Find where the given text appears and provide that cell's center as (X, Y) coordinate. 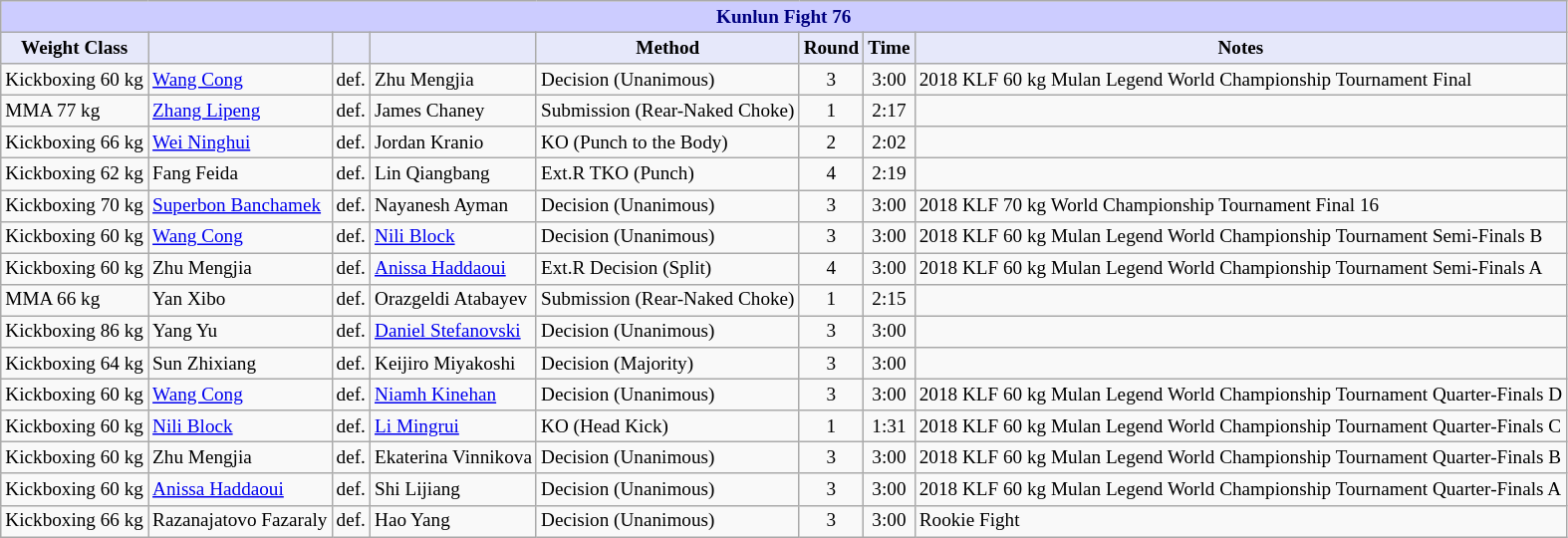
Nayanesh Ayman (452, 205)
James Chaney (452, 111)
Niamh Kinehan (452, 395)
Yang Yu (240, 332)
Rookie Fight (1241, 521)
Fang Feida (240, 174)
MMA 66 kg (75, 300)
2:02 (889, 142)
Hao Yang (452, 521)
Kickboxing 70 kg (75, 205)
2:19 (889, 174)
Ext.R Decision (Split) (667, 269)
2:17 (889, 111)
Yan Xibo (240, 300)
2018 KLF 60 kg Mulan Legend World Championship Tournament Quarter-Finals A (1241, 489)
Weight Class (75, 48)
Jordan Kranio (452, 142)
Kickboxing 64 kg (75, 364)
Notes (1241, 48)
KO (Head Kick) (667, 426)
KO (Punch to the Body) (667, 142)
2:15 (889, 300)
Kickboxing 86 kg (75, 332)
2018 KLF 60 kg Mulan Legend World Championship Tournament Semi-Finals B (1241, 237)
Orazgeldi Atabayev (452, 300)
2018 KLF 60 kg Mulan Legend World Championship Tournament Semi-Finals A (1241, 269)
Wei Ninghui (240, 142)
2018 KLF 60 kg Mulan Legend World Championship Tournament Final (1241, 80)
2018 KLF 70 kg World Championship Tournament Final 16 (1241, 205)
Shi Lijiang (452, 489)
Ext.R TKO (Punch) (667, 174)
Lin Qiangbang (452, 174)
Round (831, 48)
MMA 77 kg (75, 111)
Decision (Majority) (667, 364)
Keijiro Miyakoshi (452, 364)
Kunlun Fight 76 (784, 17)
Superbon Banchamek (240, 205)
Method (667, 48)
Daniel Stefanovski (452, 332)
Sun Zhixiang (240, 364)
1:31 (889, 426)
2 (831, 142)
2018 KLF 60 kg Mulan Legend World Championship Tournament Quarter-Finals D (1241, 395)
2018 KLF 60 kg Mulan Legend World Championship Tournament Quarter-Finals B (1241, 458)
Zhang Lipeng (240, 111)
Razanajatovo Fazaraly (240, 521)
Kickboxing 62 kg (75, 174)
Time (889, 48)
2018 KLF 60 kg Mulan Legend World Championship Tournament Quarter-Finals C (1241, 426)
Ekaterina Vinnikova (452, 458)
Li Mingrui (452, 426)
